Return the [x, y] coordinate for the center point of the cell that contains the specified text.  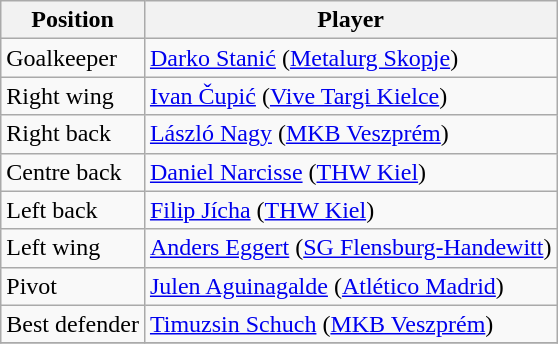
Left wing [73, 248]
Goalkeeper [73, 58]
Filip Jícha (THW Kiel) [350, 210]
Best defender [73, 324]
Left back [73, 210]
Right wing [73, 96]
László Nagy (MKB Veszprém) [350, 134]
Darko Stanić (Metalurg Skopje) [350, 58]
Player [350, 20]
Pivot [73, 286]
Daniel Narcisse (THW Kiel) [350, 172]
Right back [73, 134]
Centre back [73, 172]
Position [73, 20]
Ivan Čupić (Vive Targi Kielce) [350, 96]
Timuzsin Schuch (MKB Veszprém) [350, 324]
Anders Eggert (SG Flensburg-Handewitt) [350, 248]
Julen Aguinagalde (Atlético Madrid) [350, 286]
